Provide the [x, y] coordinate of the cell's center where the given text is located.  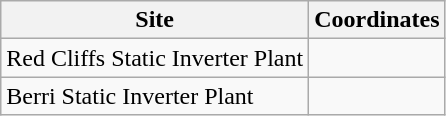
Coordinates [377, 20]
Site [155, 20]
Red Cliffs Static Inverter Plant [155, 58]
Berri Static Inverter Plant [155, 96]
